Capture the cell that displays the provided text and extract its (X, Y) central coordinate. 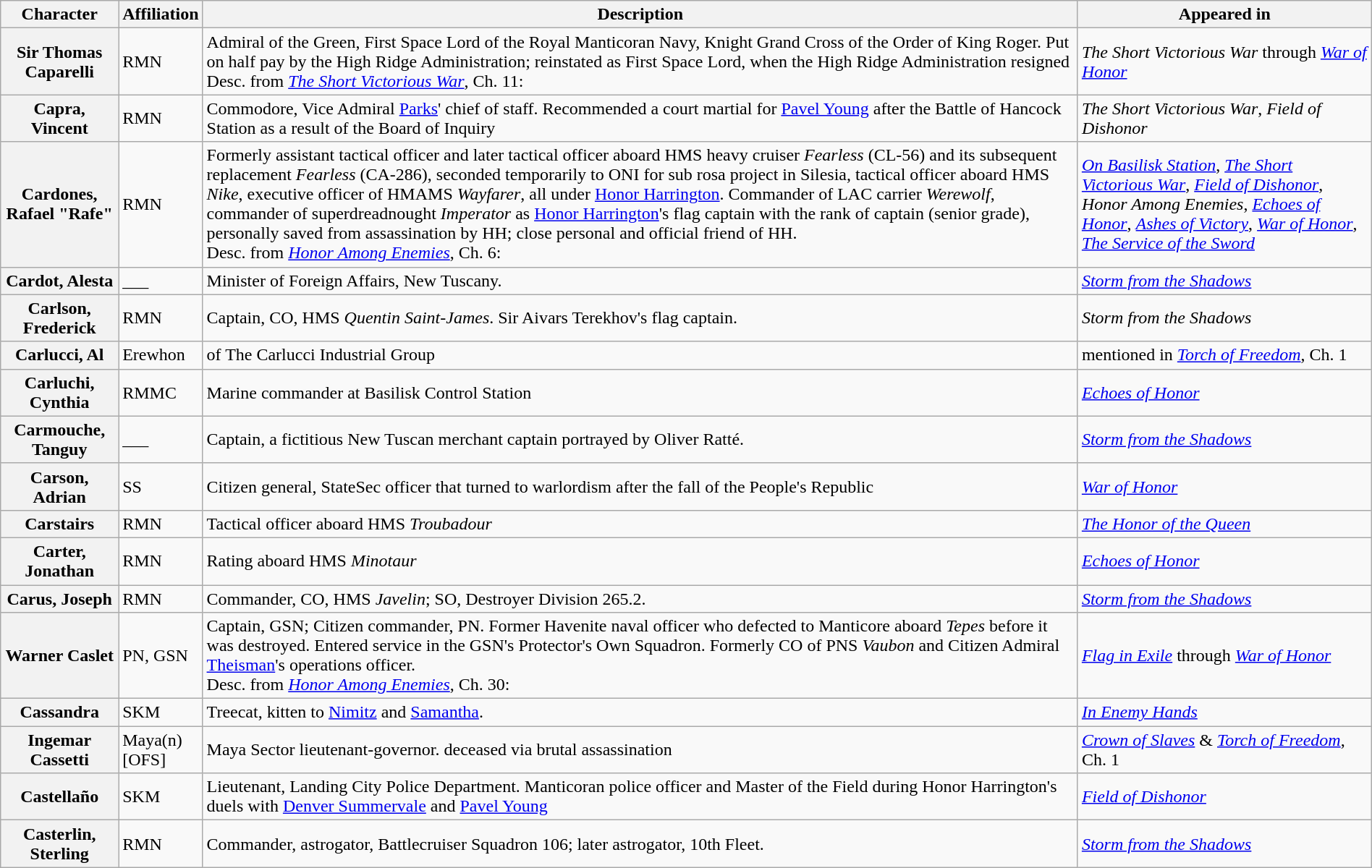
Crown of Slaves & Torch of Freedom, Ch. 1 (1224, 749)
Appeared in (1224, 14)
SS (161, 486)
Citizen general, StateSec officer that turned to warlordism after the fall of the People's Republic (640, 486)
PN, GSN (161, 655)
Capra, Vincent (59, 119)
Captain, a fictitious New Tuscan merchant captain portrayed by Oliver Ratté. (640, 440)
Sir Thomas Caparelli (59, 61)
Carluchi, Cynthia (59, 392)
Erewhon (161, 355)
Commander, CO, HMS Javelin; SO, Destroyer Division 265.2. (640, 598)
Carter, Jonathan (59, 561)
Carmouche, Tanguy (59, 440)
Marine commander at Basilisk Control Station (640, 392)
Cardot, Alesta (59, 281)
Flag in Exile through War of Honor (1224, 655)
Maya Sector lieutenant-governor. deceased via brutal assassination (640, 749)
Cardones, Rafael "Rafe" (59, 204)
Carus, Joseph (59, 598)
Affiliation (161, 14)
The Short Victorious War through War of Honor (1224, 61)
Captain, CO, HMS Quentin Saint-James. Sir Aivars Terekhov's flag captain. (640, 318)
Character (59, 14)
Castellaño (59, 797)
RMMC (161, 392)
Carson, Adrian (59, 486)
Tactical officer aboard HMS Troubadour (640, 524)
War of Honor (1224, 486)
Ingemar Cassetti (59, 749)
Minister of Foreign Affairs, New Tuscany. (640, 281)
Field of Dishonor (1224, 797)
Carlson, Frederick (59, 318)
Treecat, kitten to Nimitz and Samantha. (640, 712)
The Honor of the Queen (1224, 524)
Warner Caslet (59, 655)
Rating aboard HMS Minotaur (640, 561)
Description (640, 14)
The Short Victorious War, Field of Dishonor (1224, 119)
Maya(n)[OFS] (161, 749)
Carlucci, Al (59, 355)
Commander, astrogator, Battlecruiser Squadron 106; later astrogator, 10th Fleet. (640, 843)
In Enemy Hands (1224, 712)
of The Carlucci Industrial Group (640, 355)
Cassandra (59, 712)
Casterlin, Sterling (59, 843)
Carstairs (59, 524)
mentioned in Torch of Freedom, Ch. 1 (1224, 355)
